Determine the [X, Y] coordinate at the center of the cell enclosing the given text.  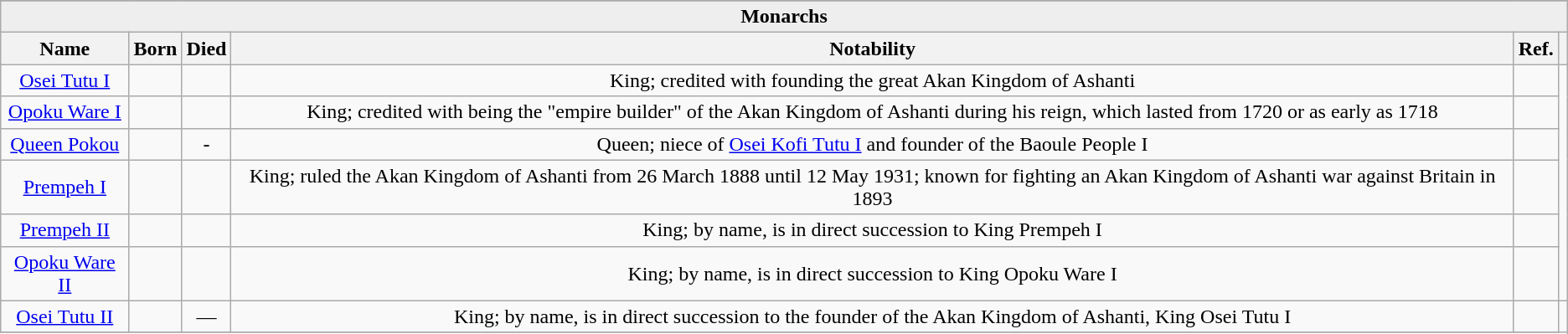
Opoku Ware II [65, 273]
King; by name, is in direct succession to King Prempeh I [873, 230]
Osei Tutu I [65, 80]
Osei Tutu II [65, 316]
- [206, 144]
Died [206, 49]
King; credited with founding the great Akan Kingdom of Ashanti [873, 80]
— [206, 316]
King; credited with being the "empire builder" of the Akan Kingdom of Ashanti during his reign, which lasted from 1720 or as early as 1718 [873, 112]
Prempeh I [65, 188]
Monarchs [784, 17]
King; by name, is in direct succession to the founder of the Akan Kingdom of Ashanti, King Osei Tutu I [873, 316]
Queen; niece of Osei Kofi Tutu I and founder of the Baoule People I [873, 144]
Notability [873, 49]
Queen Pokou [65, 144]
Opoku Ware I [65, 112]
Prempeh II [65, 230]
Ref. [1536, 49]
Name [65, 49]
Born [156, 49]
King; by name, is in direct succession to King Opoku Ware I [873, 273]
